Output the (X, Y) coordinate of the center of the cell containing the given text.  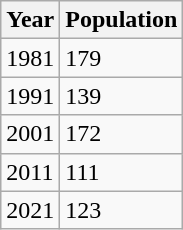
2001 (30, 134)
1981 (30, 58)
179 (122, 58)
172 (122, 134)
Population (122, 20)
1991 (30, 96)
2011 (30, 172)
123 (122, 210)
2021 (30, 210)
111 (122, 172)
139 (122, 96)
Year (30, 20)
